Determine the (X, Y) coordinate at the center of the cell enclosing the given text.  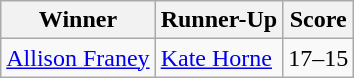
Winner (78, 20)
17–15 (318, 58)
Runner-Up (219, 20)
Allison Franey (78, 58)
Score (318, 20)
Kate Horne (219, 58)
